Locate the cell with the specified text and output its [x, y] center coordinate. 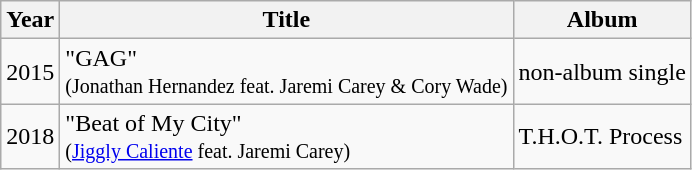
Title [286, 20]
T.H.O.T. Process [602, 136]
"Beat of My City"(Jiggly Caliente feat. Jaremi Carey) [286, 136]
non-album single [602, 72]
Year [30, 20]
2018 [30, 136]
Album [602, 20]
"GAG" (Jonathan Hernandez feat. Jaremi Carey & Cory Wade) [286, 72]
2015 [30, 72]
